Search for the cell housing the specified text and yield its [X, Y] center coordinate. 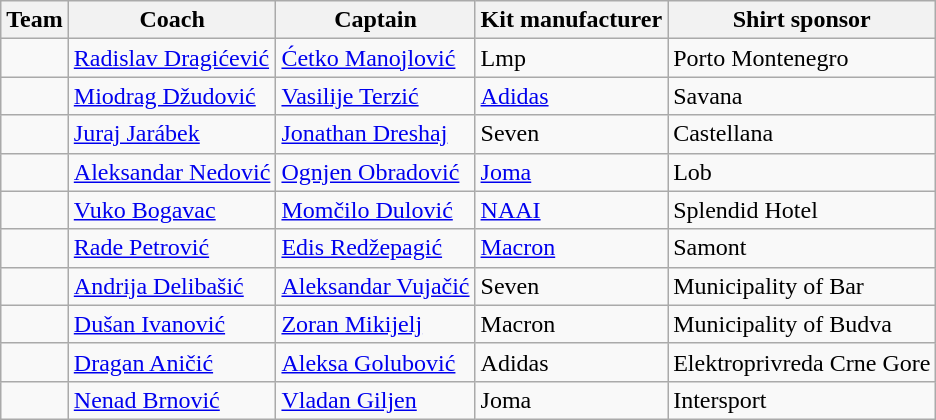
NAAI [572, 210]
Captain [376, 20]
Lmp [572, 58]
Savana [802, 96]
Jonathan Dreshaj [376, 134]
Porto Montenegro [802, 58]
Municipality of Bar [802, 286]
Rade Petrović [172, 248]
Aleksandar Vujačić [376, 286]
Intersport [802, 400]
Kit manufacturer [572, 20]
Aleksa Golubović [376, 362]
Municipality of Budva [802, 324]
Vuko Bogavac [172, 210]
Miodrag Džudović [172, 96]
Samont [802, 248]
Aleksandar Nedović [172, 172]
Coach [172, 20]
Zoran Mikijelj [376, 324]
Nenad Brnović [172, 400]
Momčilo Dulović [376, 210]
Vasilije Terzić [376, 96]
Vladan Giljen [376, 400]
Shirt sponsor [802, 20]
Radislav Dragićević [172, 58]
Edis Redžepagić [376, 248]
Ognjen Obradović [376, 172]
Andrija Delibašić [172, 286]
Splendid Hotel [802, 210]
Team [35, 20]
Dragan Aničić [172, 362]
Castellana [802, 134]
Ćetko Manojlović [376, 58]
Elektroprivreda Crne Gore [802, 362]
Dušan Ivanović [172, 324]
Juraj Jarábek [172, 134]
Lob [802, 172]
